Determine the [x, y] coordinate at the center of the cell enclosing the given text.  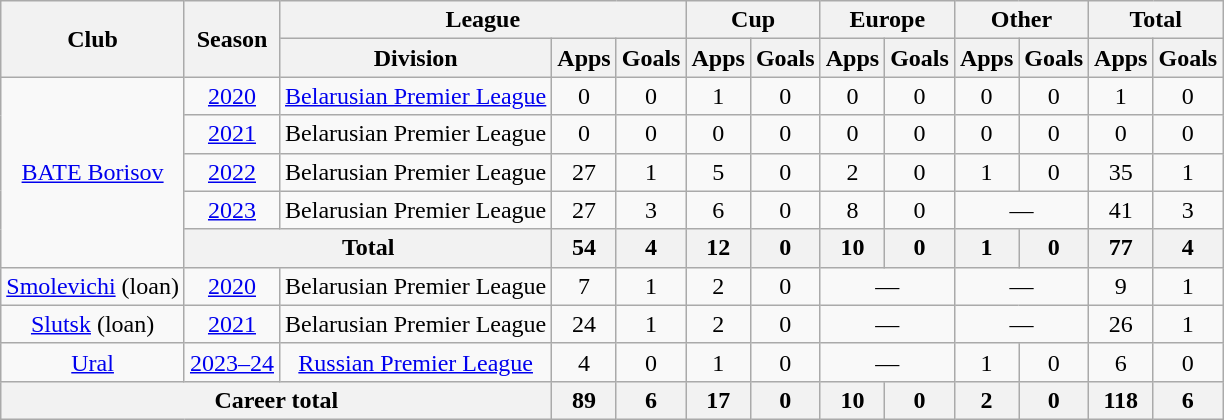
2023–24 [232, 362]
BATE Borisov [93, 172]
77 [1121, 248]
Season [232, 39]
35 [1121, 172]
12 [718, 248]
2022 [232, 172]
Smolevichi (loan) [93, 286]
Slutsk (loan) [93, 324]
Club [93, 39]
League [483, 20]
7 [584, 286]
Russian Premier League [416, 362]
5 [718, 172]
17 [718, 400]
Cup [753, 20]
Career total [276, 400]
24 [584, 324]
118 [1121, 400]
41 [1121, 210]
Division [416, 58]
89 [584, 400]
2023 [232, 210]
9 [1121, 286]
26 [1121, 324]
8 [852, 210]
Other [1021, 20]
Europe [887, 20]
54 [584, 248]
Ural [93, 362]
